Search for the cell housing the specified text and yield its [X, Y] center coordinate. 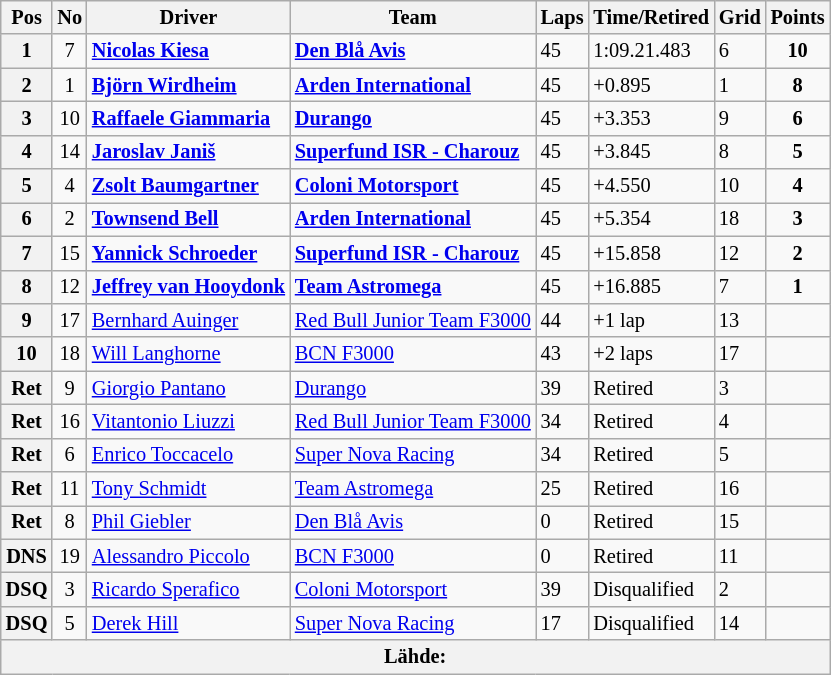
Raffaele Giammaria [188, 118]
+3.353 [651, 118]
DNS [27, 556]
Grid [740, 17]
Zsolt Baumgartner [188, 186]
13 [740, 320]
+16.885 [651, 287]
Driver [188, 17]
Time/Retired [651, 17]
19 [70, 556]
Lähde: [416, 657]
Laps [562, 17]
+3.845 [651, 152]
+1 lap [651, 320]
Yannick Schroeder [188, 253]
Ricardo Sperafico [188, 589]
+2 laps [651, 354]
Team [413, 17]
Vitantonio Liuzzi [188, 421]
25 [562, 489]
Points [798, 17]
Jaroslav Janiš [188, 152]
Pos [27, 17]
Tony Schmidt [188, 489]
Björn Wirdheim [188, 85]
43 [562, 354]
+0.895 [651, 85]
+15.858 [651, 253]
Alessandro Piccolo [188, 556]
Bernhard Auinger [188, 320]
Enrico Toccacelo [188, 455]
+5.354 [651, 219]
Nicolas Kiesa [188, 51]
44 [562, 320]
No [70, 17]
Giorgio Pantano [188, 388]
Phil Giebler [188, 522]
Will Langhorne [188, 354]
Derek Hill [188, 623]
1:09.21.483 [651, 51]
Townsend Bell [188, 219]
Jeffrey van Hooydonk [188, 287]
+4.550 [651, 186]
